Provide the [x, y] coordinate of the cell's center where the given text is located.  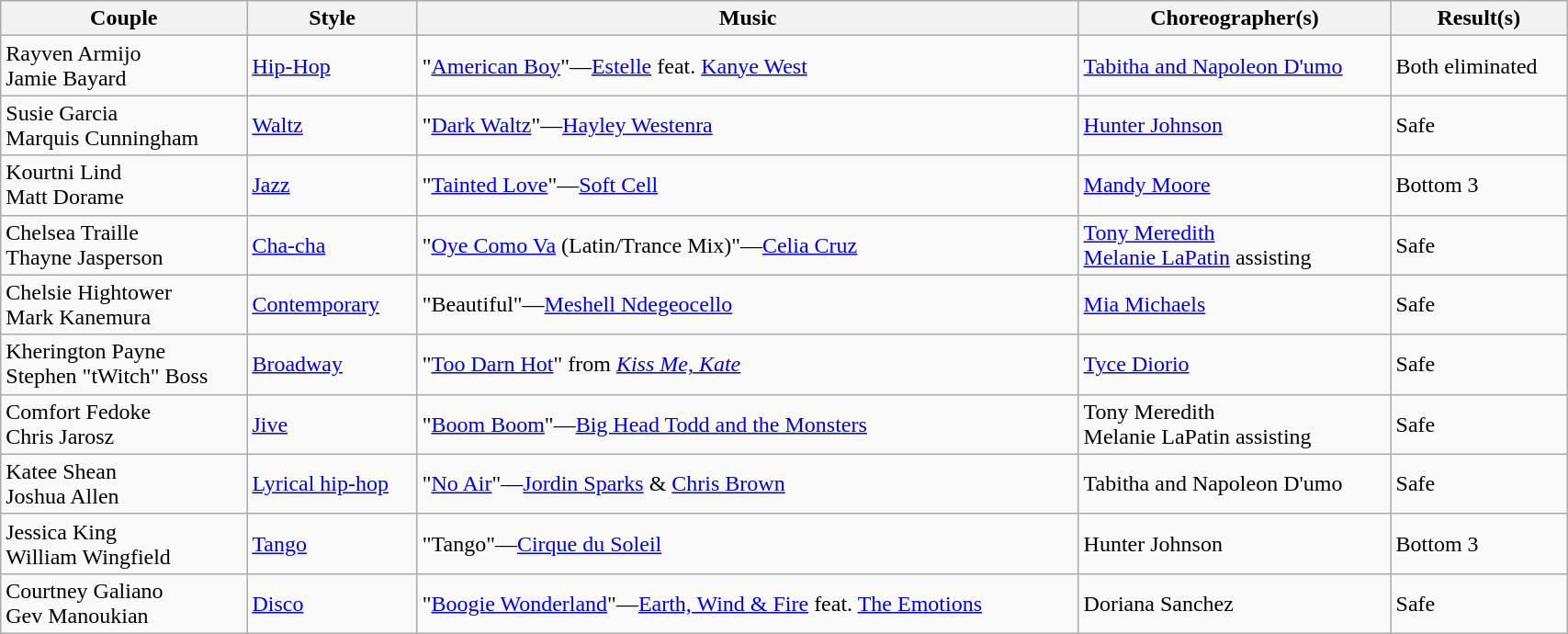
Jazz [333, 186]
Doriana Sanchez [1235, 603]
Kherington PayneStephen "tWitch" Boss [124, 364]
"Tango"—Cirque du Soleil [748, 544]
Style [333, 18]
Mandy Moore [1235, 186]
Disco [333, 603]
Chelsea TrailleThayne Jasperson [124, 244]
Contemporary [333, 305]
Jive [333, 425]
Courtney GalianoGev Manoukian [124, 603]
"Dark Waltz"—Hayley Westenra [748, 125]
Rayven ArmijoJamie Bayard [124, 66]
Cha-cha [333, 244]
"Beautiful"—Meshell Ndegeocello [748, 305]
Choreographer(s) [1235, 18]
Hip-Hop [333, 66]
Broadway [333, 364]
Mia Michaels [1235, 305]
Result(s) [1479, 18]
"Oye Como Va (Latin/Trance Mix)"—Celia Cruz [748, 244]
Comfort FedokeChris Jarosz [124, 425]
"Tainted Love"—Soft Cell [748, 186]
Tyce Diorio [1235, 364]
Kourtni LindMatt Dorame [124, 186]
"No Air"—Jordin Sparks & Chris Brown [748, 483]
Both eliminated [1479, 66]
Susie GarciaMarquis Cunningham [124, 125]
Couple [124, 18]
Katee SheanJoshua Allen [124, 483]
Music [748, 18]
Waltz [333, 125]
"Boom Boom"—Big Head Todd and the Monsters [748, 425]
Lyrical hip-hop [333, 483]
"American Boy"—Estelle feat. Kanye West [748, 66]
Jessica KingWilliam Wingfield [124, 544]
"Boogie Wonderland"—Earth, Wind & Fire feat. The Emotions [748, 603]
Tango [333, 544]
"Too Darn Hot" from Kiss Me, Kate [748, 364]
Chelsie HightowerMark Kanemura [124, 305]
